Extract the (X, Y) coordinate from the center of the cell holding the provided text.  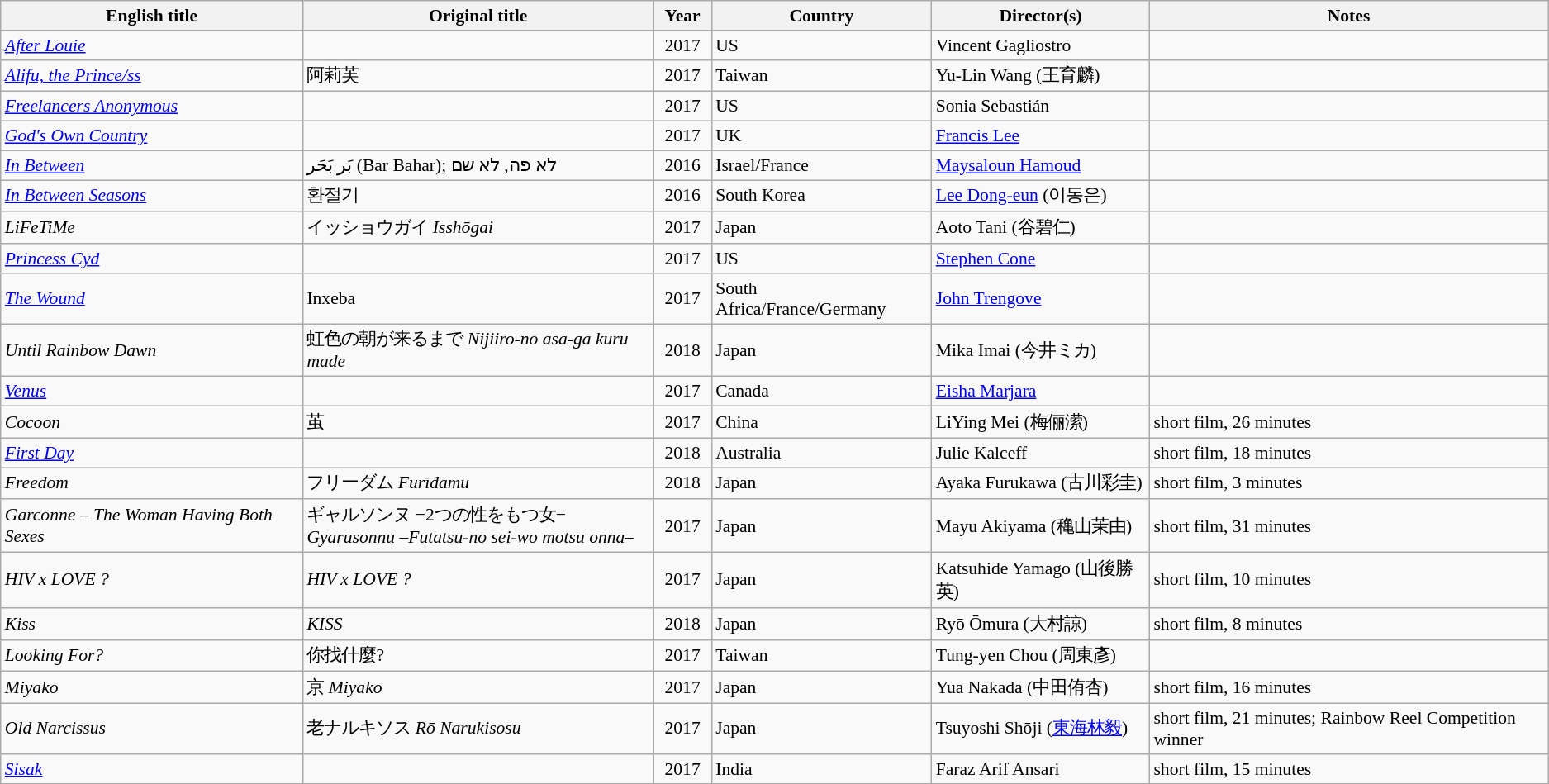
Ayaka Furukawa (古川彩圭) (1041, 484)
Miyako (152, 687)
short film, 18 minutes (1348, 453)
John Trengove (1041, 299)
Australia (821, 453)
阿莉芙 (478, 76)
Old Narcissus (152, 729)
Original title (478, 16)
Aoto Tani (谷碧仁) (1041, 228)
Eisha Marjara (1041, 392)
LiYing Mei (梅俪潆) (1041, 423)
老ナルキソス Rō Narukisosu (478, 729)
In Between (152, 165)
你找什麼? (478, 656)
Cocoon (152, 423)
South Africa/France/Germany (821, 299)
Stephen Cone (1041, 259)
Kiss (152, 625)
Francis Lee (1041, 136)
short film, 26 minutes (1348, 423)
Venus (152, 392)
short film, 21 minutes; Rainbow Reel Competition winner (1348, 729)
Lee Dong-eun (이동은) (1041, 197)
フリーダム Furīdamu (478, 484)
Tung-yen Chou (周東彥) (1041, 656)
Freelancers Anonymous (152, 107)
First Day (152, 453)
Looking For? (152, 656)
Yu-Lin Wang (王育麟) (1041, 76)
京 Miyako (478, 687)
The Wound (152, 299)
虹色の朝が来るまで Nijiiro-no asa-ga kuru made (478, 350)
Director(s) (1041, 16)
Until Rainbow Dawn (152, 350)
In Between Seasons (152, 197)
Year (682, 16)
China (821, 423)
Katsuhide Yamago (山後勝英) (1041, 580)
English title (152, 16)
UK (821, 136)
Ryō Ōmura (大村諒) (1041, 625)
Julie Kalceff (1041, 453)
Yua Nakada (中田侑杏) (1041, 687)
Israel/France (821, 165)
short film, 8 minutes (1348, 625)
LiFeTiMe (152, 228)
Mika Imai (今井ミカ) (1041, 350)
Freedom (152, 484)
short film, 31 minutes (1348, 526)
Alifu, the Prince/ss (152, 76)
イッショウガイ Isshōgai (478, 228)
Sisak (152, 769)
Country (821, 16)
Tsuyoshi Shōji (東海林毅) (1041, 729)
short film, 15 minutes (1348, 769)
بَر بَحَر (Bar Bahar); לא פה, לא שם (478, 165)
茧 (478, 423)
환절기 (478, 197)
India (821, 769)
short film, 3 minutes (1348, 484)
Notes (1348, 16)
Inxeba (478, 299)
Vincent Gagliostro (1041, 45)
ギャルソンヌ −2つの性をもつ女− Gyarusonnu –Futatsu-no sei-wo motsu onna– (478, 526)
Canada (821, 392)
After Louie (152, 45)
Princess Cyd (152, 259)
South Korea (821, 197)
Mayu Akiyama (穐山茉由) (1041, 526)
Garconne – The Woman Having Both Sexes (152, 526)
God's Own Country (152, 136)
KISS (478, 625)
Faraz Arif Ansari (1041, 769)
Maysaloun Hamoud (1041, 165)
Sonia Sebastián (1041, 107)
short film, 16 minutes (1348, 687)
short film, 10 minutes (1348, 580)
